Provide the (x, y) coordinate of the cell's center where the given text is located.  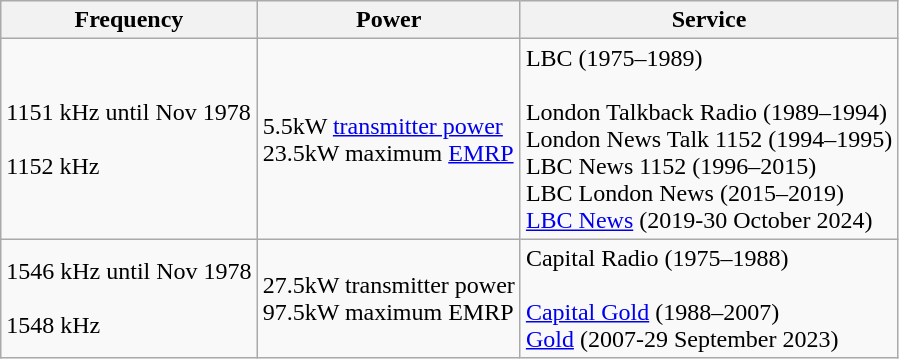
Frequency (129, 20)
Capital Radio (1975–1988)Capital Gold (1988–2007) Gold (2007-29 September 2023) (708, 298)
27.5kW transmitter power97.5kW maximum EMRP (388, 298)
5.5kW transmitter power23.5kW maximum EMRP (388, 139)
1546 kHz until Nov 19781548 kHz (129, 298)
1151 kHz until Nov 19781152 kHz (129, 139)
Service (708, 20)
Power (388, 20)
